Return (X, Y) of the center of cell containing provided text 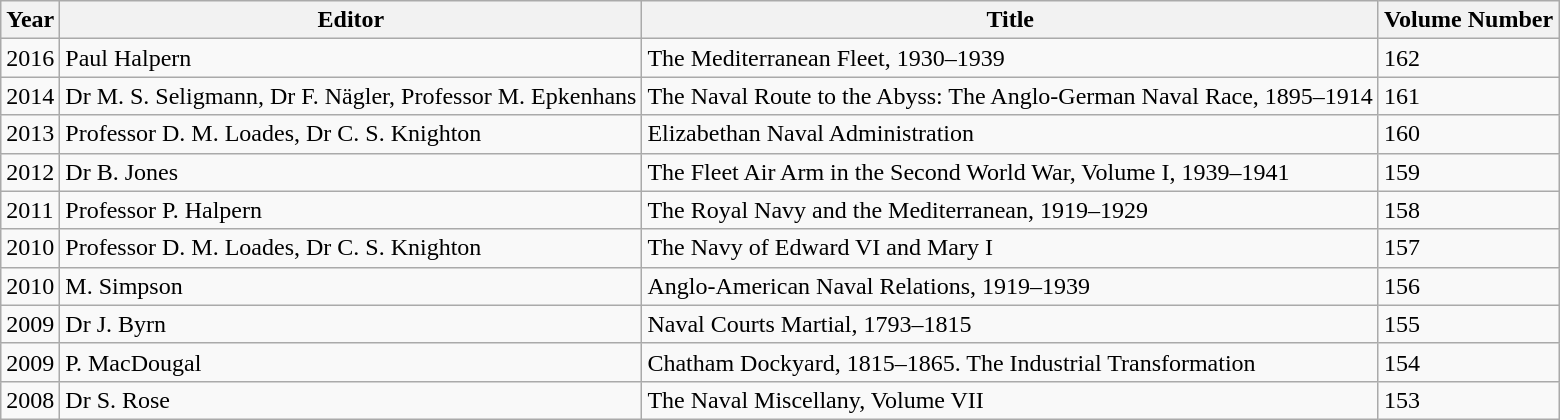
2011 (30, 210)
160 (1468, 134)
2008 (30, 400)
P. MacDougal (351, 362)
Volume Number (1468, 20)
The Naval Miscellany, Volume VII (1010, 400)
158 (1468, 210)
The Royal Navy and the Mediterranean, 1919–1929 (1010, 210)
2013 (30, 134)
2012 (30, 172)
Dr B. Jones (351, 172)
153 (1468, 400)
155 (1468, 324)
Anglo-American Naval Relations, 1919–1939 (1010, 286)
156 (1468, 286)
162 (1468, 58)
Title (1010, 20)
Paul Halpern (351, 58)
2014 (30, 96)
Dr S. Rose (351, 400)
The Naval Route to the Abyss: The Anglo-German Naval Race, 1895–1914 (1010, 96)
The Fleet Air Arm in the Second World War, Volume I, 1939–1941 (1010, 172)
The Navy of Edward VI and Mary I (1010, 248)
154 (1468, 362)
Chatham Dockyard, 1815–1865. The Industrial Transformation (1010, 362)
The Mediterranean Fleet, 1930–1939 (1010, 58)
Professor P. Halpern (351, 210)
Dr J. Byrn (351, 324)
2016 (30, 58)
Editor (351, 20)
Elizabethan Naval Administration (1010, 134)
157 (1468, 248)
159 (1468, 172)
M. Simpson (351, 286)
161 (1468, 96)
Year (30, 20)
Dr M. S. Seligmann, Dr F. Nägler, Professor M. Epkenhans (351, 96)
Naval Courts Martial, 1793–1815 (1010, 324)
